Find where the given text appears and provide that cell's center as [X, Y] coordinate. 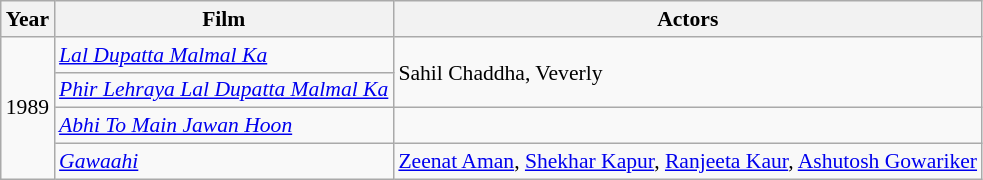
Zeenat Aman, Shekhar Kapur, Ranjeeta Kaur, Ashutosh Gowariker [688, 162]
Actors [688, 19]
Phir Lehraya Lal Dupatta Malmal Ka [224, 90]
Year [28, 19]
1989 [28, 108]
Sahil Chaddha, Veverly [688, 72]
Gawaahi [224, 162]
Abhi To Main Jawan Hoon [224, 126]
Film [224, 19]
Lal Dupatta Malmal Ka [224, 55]
